Locate the cell with the specified text and output its (x, y) center coordinate. 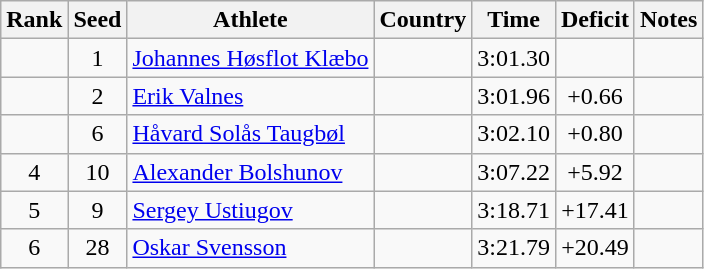
3:18.71 (514, 210)
4 (34, 172)
Alexander Bolshunov (250, 172)
Seed (98, 20)
+5.92 (594, 172)
3:01.30 (514, 58)
3:02.10 (514, 134)
+0.80 (594, 134)
28 (98, 248)
Country (423, 20)
1 (98, 58)
Håvard Solås Taugbøl (250, 134)
Athlete (250, 20)
3:01.96 (514, 96)
5 (34, 210)
Oskar Svensson (250, 248)
Notes (668, 20)
Deficit (594, 20)
9 (98, 210)
2 (98, 96)
3:07.22 (514, 172)
Time (514, 20)
+0.66 (594, 96)
10 (98, 172)
+17.41 (594, 210)
Rank (34, 20)
Sergey Ustiugov (250, 210)
3:21.79 (514, 248)
+20.49 (594, 248)
Erik Valnes (250, 96)
Johannes Høsflot Klæbo (250, 58)
